For the text-containing cell, return its midpoint in (X, Y) coordinate format. 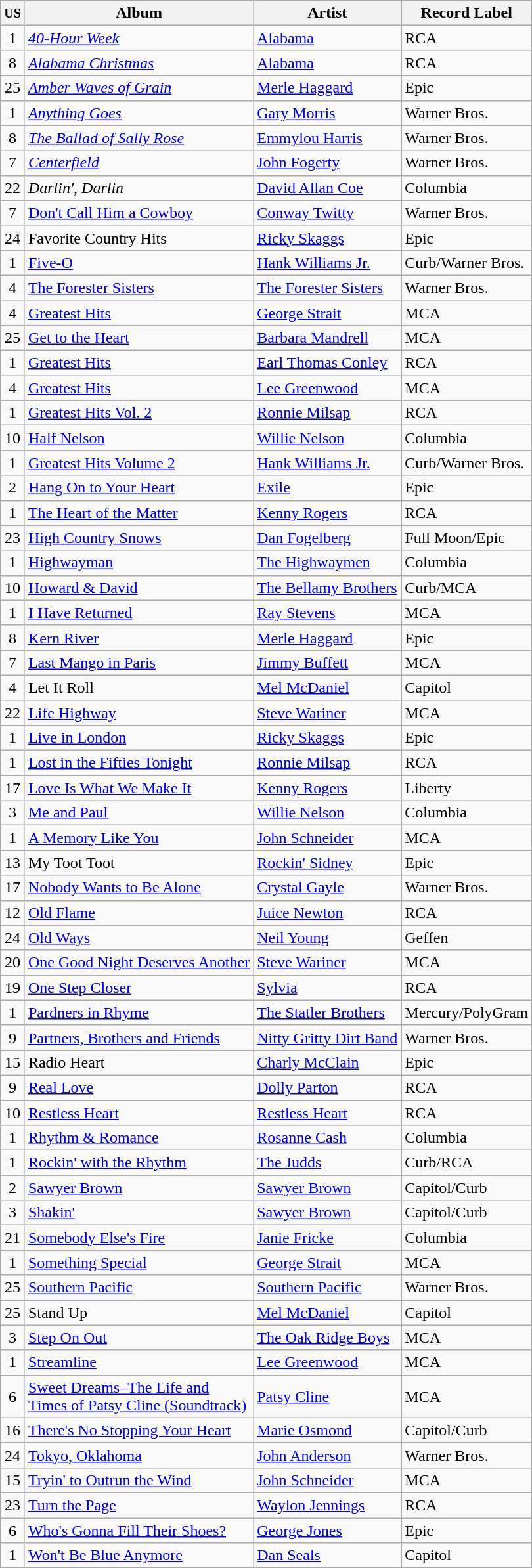
Record Label (466, 13)
Crystal Gayle (327, 888)
Rhythm & Romance (139, 1138)
Rockin' with the Rhythm (139, 1163)
Nobody Wants to Be Alone (139, 888)
Jimmy Buffett (327, 663)
Mercury/PolyGram (466, 1013)
Don't Call Him a Cowboy (139, 213)
Patsy Cline (327, 1396)
Dan Fogelberg (327, 538)
Darlin', Darlin (139, 188)
My Toot Toot (139, 863)
Tryin' to Outrun the Wind (139, 1480)
21 (13, 1238)
David Allan Coe (327, 188)
I Have Returned (139, 613)
Centerfield (139, 163)
Get to the Heart (139, 338)
The Statler Brothers (327, 1013)
Let It Roll (139, 687)
Hang On to Your Heart (139, 488)
Gary Morris (327, 113)
Tokyo, Oklahoma (139, 1455)
Won't Be Blue Anymore (139, 1556)
The Oak Ridge Boys (327, 1338)
Step On Out (139, 1338)
Juice Newton (327, 913)
The Heart of the Matter (139, 513)
Curb/RCA (466, 1163)
12 (13, 913)
Artist (327, 13)
Dan Seals (327, 1556)
Barbara Mandrell (327, 338)
Pardners in Rhyme (139, 1013)
Five-O (139, 263)
Greatest Hits Vol. 2 (139, 413)
Real Love (139, 1087)
Emmylou Harris (327, 138)
High Country Snows (139, 538)
US (13, 13)
John Fogerty (327, 163)
The Ballad of Sally Rose (139, 138)
Favorite Country Hits (139, 238)
Curb/MCA (466, 588)
Anything Goes (139, 113)
Highwayman (139, 563)
16 (13, 1430)
Lost in the Fifties Tonight (139, 763)
Radio Heart (139, 1062)
Rockin' Sidney (327, 863)
Old Ways (139, 938)
Last Mango in Paris (139, 663)
Streamline (139, 1362)
Stand Up (139, 1313)
Sylvia (327, 988)
13 (13, 863)
Turn the Page (139, 1505)
Liberty (466, 788)
Partners, Brothers and Friends (139, 1037)
Me and Paul (139, 813)
19 (13, 988)
Nitty Gritty Dirt Band (327, 1037)
Howard & David (139, 588)
Neil Young (327, 938)
Shakin' (139, 1213)
Marie Osmond (327, 1430)
Conway Twitty (327, 213)
Dolly Parton (327, 1087)
The Bellamy Brothers (327, 588)
One Step Closer (139, 988)
George Jones (327, 1531)
Greatest Hits Volume 2 (139, 463)
Amber Waves of Grain (139, 88)
Live in London (139, 738)
Sweet Dreams–The Life andTimes of Patsy Cline (Soundtrack) (139, 1396)
Alabama Christmas (139, 63)
Waylon Jennings (327, 1505)
The Judds (327, 1163)
A Memory Like You (139, 838)
Old Flame (139, 913)
One Good Night Deserves Another (139, 963)
There's No Stopping Your Heart (139, 1430)
Exile (327, 488)
The Highwaymen (327, 563)
Life Highway (139, 712)
Who's Gonna Fill Their Shoes? (139, 1531)
John Anderson (327, 1455)
Earl Thomas Conley (327, 363)
Janie Fricke (327, 1238)
Rosanne Cash (327, 1138)
Love Is What We Make It (139, 788)
Geffen (466, 938)
Ray Stevens (327, 613)
Charly McClain (327, 1062)
40-Hour Week (139, 38)
Album (139, 13)
Somebody Else's Fire (139, 1238)
Kern River (139, 638)
Full Moon/Epic (466, 538)
Something Special (139, 1263)
Half Nelson (139, 438)
20 (13, 963)
